Extract the [x, y] coordinate from the center of the cell holding the provided text.  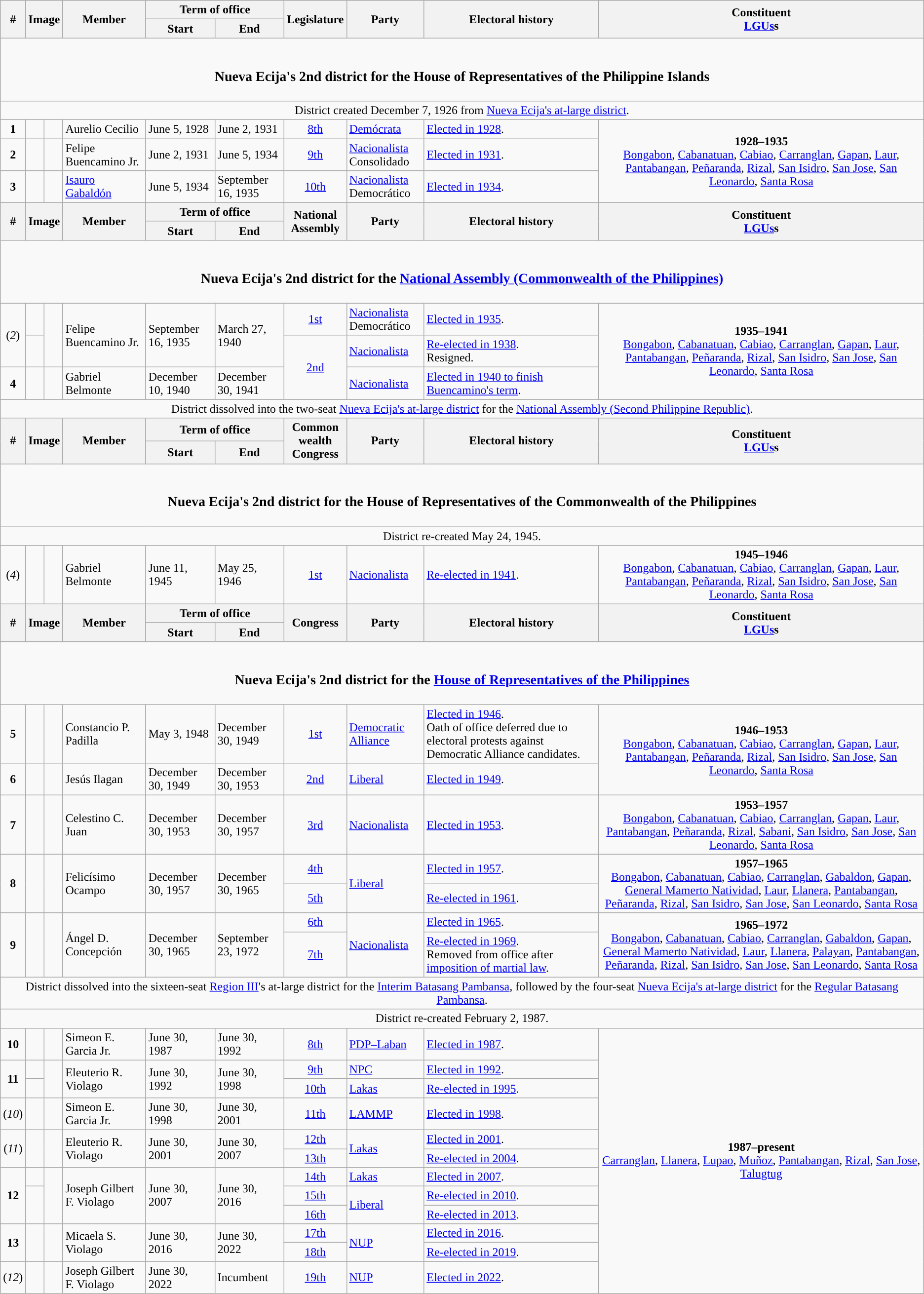
NPC [385, 1069]
PDP–Laban [385, 1044]
Constancio P. Padilla [104, 734]
1 [13, 129]
Elected in 1998. [511, 1114]
Demócrata [385, 129]
(11) [13, 1148]
Elected in 1987. [511, 1044]
Jesús Ilagan [104, 779]
Micaela S. Violago [104, 1243]
Elected in 1940 to finish Buencamino's term. [511, 383]
Celestino C. Juan [104, 824]
District dissolved into the two-seat Nueva Ecija's at-large district for the National Assembly (Second Philippine Republic). [462, 409]
12th [315, 1139]
December 30, 1941 [249, 383]
Isauro Gabaldón [104, 187]
May 25, 1946 [249, 575]
NationalAssembly [315, 221]
15th [315, 1196]
Re-elected in 2013. [511, 1215]
September 23, 1972 [249, 945]
7th [315, 954]
Nueva Ecija's 2nd district for the National Assembly (Commonwealth of the Philippines) [462, 272]
Elected in 2007. [511, 1177]
4 [13, 383]
Elected in 1965. [511, 922]
Re-elected in 1969.Removed from office after imposition of martial law. [511, 954]
Legislature [315, 19]
May 3, 1948 [180, 734]
Elected in 1928. [511, 129]
District re-created February 2, 1987. [462, 1019]
8 [13, 884]
Re-elected in 1941. [511, 575]
Elected in 1992. [511, 1069]
1953–1957Bongabon, Cabanatuan, Cabiao, Carranglan, Gapan, Laur, Pantabangan, Peñaranda, Rizal, Sabani, San Isidro, San Jose, San Leonardo, Santa Rosa [761, 824]
Re-elected in 1961. [511, 898]
(12) [13, 1278]
June 30, 1987 [180, 1044]
Felicísimo Ocampo [104, 884]
Elected in 2001. [511, 1139]
Aurelio Cecilio [104, 129]
June 11, 1945 [180, 575]
10 [13, 1044]
Re-elected in 1995. [511, 1088]
Elected in 1935. [511, 319]
16th [315, 1215]
(4) [13, 575]
Elected in 1931. [511, 154]
Re-elected in 2004. [511, 1158]
June 5, 1928 [180, 129]
NacionalistaConsolidado [385, 154]
Nueva Ecija's 2nd district for the House of Representatives of the Philippine Islands [462, 69]
Nueva Ecija's 2nd district for the House of Representatives of the Commonwealth of the Philippines [462, 495]
Re-elected in 1938.Resigned. [511, 352]
6 [13, 779]
18th [315, 1252]
9 [13, 945]
13th [315, 1158]
(2) [13, 335]
11 [13, 1079]
Elected in 2016. [511, 1233]
(10) [13, 1114]
LAMMP [385, 1114]
19th [315, 1278]
14th [315, 1177]
Ángel D. Concepción [104, 945]
Elected in 1934. [511, 187]
March 27, 1940 [249, 335]
Elected in 1953. [511, 824]
Incumbent [249, 1278]
5th [315, 898]
12 [13, 1196]
CommonwealthCongress [315, 441]
District re-created May 24, 1945. [462, 536]
1945–1946Bongabon, Cabanatuan, Cabiao, Carranglan, Gapan, Laur, Pantabangan, Peñaranda, Rizal, San Isidro, San Jose, San Leonardo, Santa Rosa [761, 575]
Elected in 2022. [511, 1278]
District created December 7, 1926 from Nueva Ecija's at-large district. [462, 110]
Congress [315, 623]
December 10, 1940 [180, 383]
Nueva Ecija's 2nd district for the House of Representatives of the Philippines [462, 672]
6th [315, 922]
3rd [315, 824]
4th [315, 869]
2 [13, 154]
1935–1941Bongabon, Cabanatuan, Cabiao, Carranglan, Gapan, Laur, Pantabangan, Peñaranda, Rizal, San Isidro, San Jose, San Leonardo, Santa Rosa [761, 352]
Elected in 1957. [511, 869]
1946–1953Bongabon, Cabanatuan, Cabiao, Carranglan, Gapan, Laur, Pantabangan, Peñaranda, Rizal, San Isidro, San Jose, San Leonardo, Santa Rosa [761, 750]
17th [315, 1233]
Elected in 1946.Oath of office deferred due to electoral protests against Democratic Alliance candidates. [511, 734]
Democratic Alliance [385, 734]
1928–1935Bongabon, Cabanatuan, Cabiao, Carranglan, Gapan, Laur, Pantabangan, Peñaranda, Rizal, San Isidro, San Jose, San Leonardo, Santa Rosa [761, 161]
13 [13, 1243]
Re-elected in 2019. [511, 1252]
3 [13, 187]
Re-elected in 2010. [511, 1196]
7 [13, 824]
Elected in 1949. [511, 779]
11th [315, 1114]
1987–presentCarranglan, Llanera, Lupao, Muñoz, Pantabangan, Rizal, San Jose, Talugtug [761, 1161]
5 [13, 734]
